Locate the cell with the specified text and output its [x, y] center coordinate. 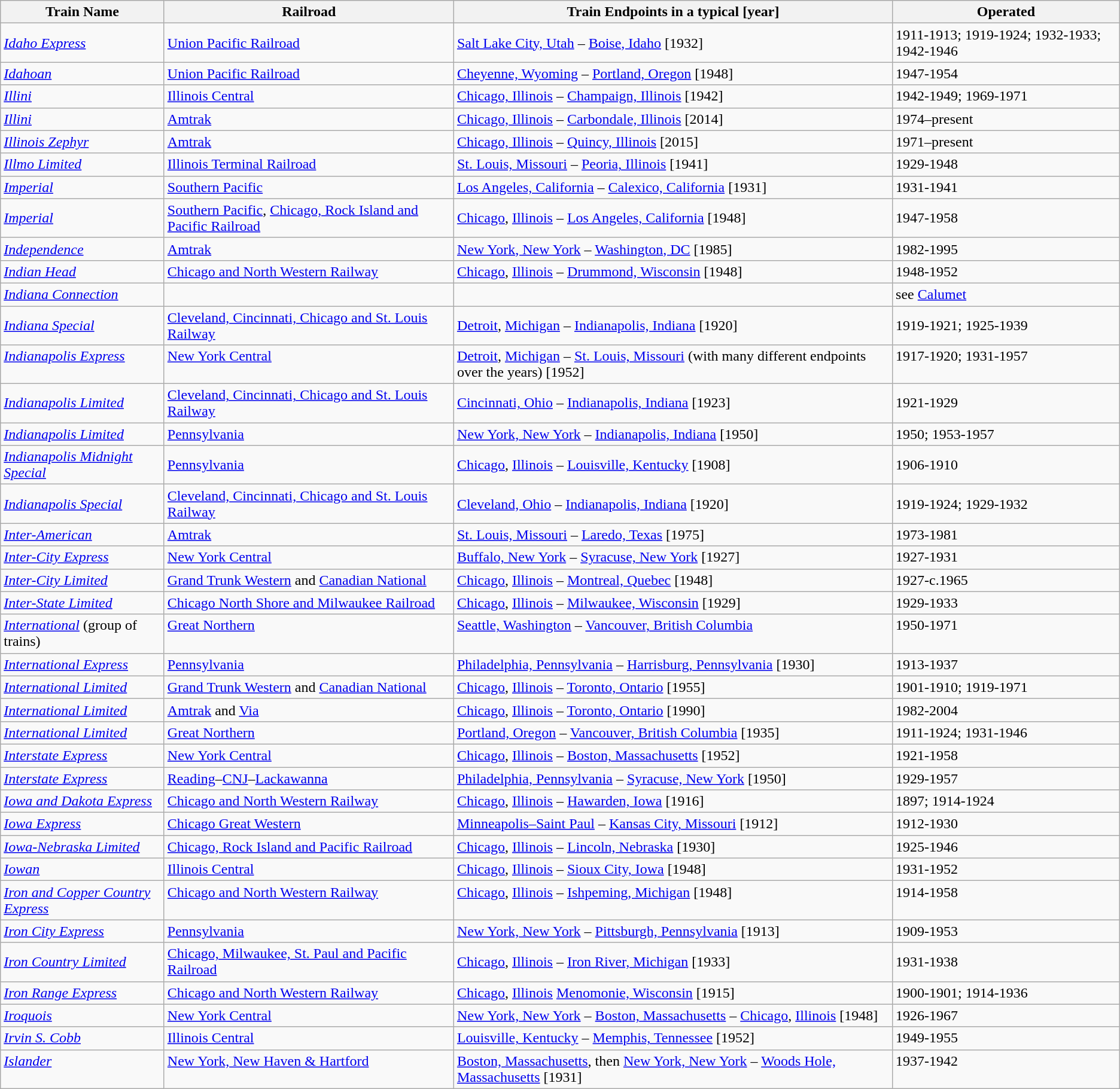
St. Louis, Missouri – Peoria, Illinois [1941] [672, 164]
1973-1981 [1006, 535]
1912-1930 [1006, 824]
New York, New York – Washington, DC [1985] [672, 249]
Indiana Connection [83, 294]
Chicago, Illinois – Quincy, Illinois [2015] [672, 142]
1909-1953 [1006, 931]
1919-1921; 1925-1939 [1006, 325]
New York, New Haven & Hartford [309, 1069]
Iron Range Express [83, 993]
Chicago, Illinois Menomonie, Wisconsin [1915] [672, 993]
St. Louis, Missouri – Laredo, Texas [1975] [672, 535]
Iowa and Dakota Express [83, 801]
1947-1958 [1006, 218]
Chicago, Illinois – Boston, Massachusetts [1952] [672, 755]
Illmo Limited [83, 164]
1906-1910 [1006, 465]
Chicago, Illinois – Iron River, Michigan [1933] [672, 962]
Amtrak and Via [309, 710]
Inter-City Express [83, 557]
Reading–CNJ–Lackawanna [309, 778]
1926-1967 [1006, 1015]
1950; 1953-1957 [1006, 434]
Detroit, Michigan – Indianapolis, Indiana [1920] [672, 325]
1911-1924; 1931-1946 [1006, 733]
Cheyenne, Wyoming – Portland, Oregon [1948] [672, 74]
Chicago, Illinois – Carbondale, Illinois [2014] [672, 119]
Iron City Express [83, 931]
Idahoan [83, 74]
1900-1901; 1914-1936 [1006, 993]
Chicago, Illinois – Ishpeming, Michigan [1948] [672, 901]
Iron Country Limited [83, 962]
1911-1913; 1919-1924; 1932-1933; 1942-1946 [1006, 43]
Indiana Special [83, 325]
Chicago, Milwaukee, St. Paul and Pacific Railroad [309, 962]
1917-1920; 1931-1957 [1006, 365]
Indian Head [83, 272]
Chicago, Illinois – Toronto, Ontario [1955] [672, 687]
Inter-American [83, 535]
1942-1949; 1969-1971 [1006, 96]
Operated [1006, 12]
Chicago North Shore and Milwaukee Railroad [309, 603]
1949-1955 [1006, 1038]
Philadelphia, Pennsylvania – Harrisburg, Pennsylvania [1930] [672, 664]
Inter-City Limited [83, 580]
New York, New York – Indianapolis, Indiana [1950] [672, 434]
Southern Pacific [309, 187]
Iowa-Nebraska Limited [83, 847]
Iron and Copper Country Express [83, 901]
1901-1910; 1919-1971 [1006, 687]
Chicago, Illinois – Montreal, Quebec [1948] [672, 580]
Iroquois [83, 1015]
Train Endpoints in a typical [year] [672, 12]
1919-1924; 1929-1932 [1006, 504]
1948-1952 [1006, 272]
Train Name [83, 12]
Chicago, Illinois – Champaign, Illinois [1942] [672, 96]
Minneapolis–Saint Paul – Kansas City, Missouri [1912] [672, 824]
1931-1952 [1006, 870]
Cleveland, Ohio – Indianapolis, Indiana [1920] [672, 504]
1931-1941 [1006, 187]
1897; 1914-1924 [1006, 801]
Chicago, Illinois – Sioux City, Iowa [1948] [672, 870]
Indianapolis Express [83, 365]
Cincinnati, Ohio – Indianapolis, Indiana [1923] [672, 403]
Detroit, Michigan – St. Louis, Missouri (with many different endpoints over the years) [1952] [672, 365]
Indianapolis Midnight Special [83, 465]
Illinois Terminal Railroad [309, 164]
International (group of trains) [83, 634]
Independence [83, 249]
Philadelphia, Pennsylvania – Syracuse, New York [1950] [672, 778]
Iowa Express [83, 824]
Chicago, Illinois – Louisville, Kentucky [1908] [672, 465]
1921-1929 [1006, 403]
1947-1954 [1006, 74]
1914-1958 [1006, 901]
Southern Pacific, Chicago, Rock Island and Pacific Railroad [309, 218]
1929-1948 [1006, 164]
Seattle, Washington – Vancouver, British Columbia [672, 634]
Chicago Great Western [309, 824]
1982-1995 [1006, 249]
New York, New York – Boston, Massachusetts – Chicago, Illinois [1948] [672, 1015]
1931-1938 [1006, 962]
New York, New York – Pittsburgh, Pennsylvania [1913] [672, 931]
1971–present [1006, 142]
Chicago, Illinois – Los Angeles, California [1948] [672, 218]
Chicago, Illinois – Lincoln, Nebraska [1930] [672, 847]
see Calumet [1006, 294]
1974–present [1006, 119]
1927-c.1965 [1006, 580]
1929-1957 [1006, 778]
Boston, Massachusetts, then New York, New York – Woods Hole, Massachusetts [1931] [672, 1069]
1950-1971 [1006, 634]
Irvin S. Cobb [83, 1038]
Buffalo, New York – Syracuse, New York [1927] [672, 557]
Iowan [83, 870]
Chicago, Illinois – Milwaukee, Wisconsin [1929] [672, 603]
Idaho Express [83, 43]
Railroad [309, 12]
1929-1933 [1006, 603]
1913-1937 [1006, 664]
Los Angeles, California – Calexico, California [1931] [672, 187]
Chicago, Illinois – Hawarden, Iowa [1916] [672, 801]
Indianapolis Special [83, 504]
Chicago, Illinois – Toronto, Ontario [1990] [672, 710]
Chicago, Rock Island and Pacific Railroad [309, 847]
1982-2004 [1006, 710]
International Express [83, 664]
Salt Lake City, Utah – Boise, Idaho [1932] [672, 43]
Illinois Zephyr [83, 142]
Inter-State Limited [83, 603]
1925-1946 [1006, 847]
1927-1931 [1006, 557]
1937-1942 [1006, 1069]
Chicago, Illinois – Drummond, Wisconsin [1948] [672, 272]
Islander [83, 1069]
Louisville, Kentucky – Memphis, Tennessee [1952] [672, 1038]
1921-1958 [1006, 755]
Portland, Oregon – Vancouver, British Columbia [1935] [672, 733]
